Determine the [x, y] coordinate at the center of the cell enclosing the given text.  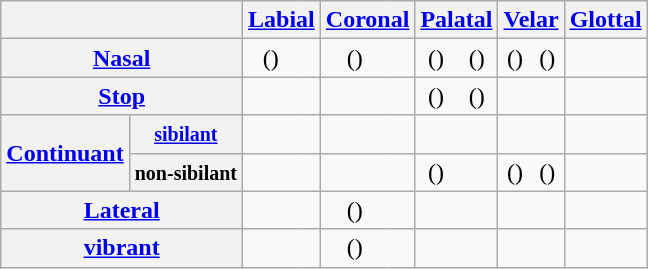
Coronal [368, 20]
Labial [282, 20]
Lateral [122, 210]
Palatal [456, 20]
Velar [531, 20]
vibrant [122, 248]
sibilant [186, 134]
Nasal [122, 58]
Glottal [606, 20]
non-sibilant [186, 172]
Stop [122, 96]
Continuant [65, 153]
